Provide the (x, y) coordinate of the cell's center where the given text is located.  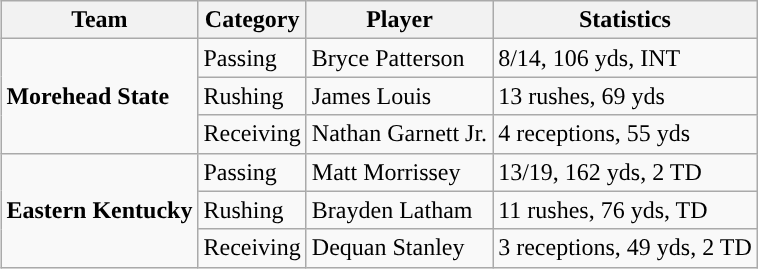
Nathan Garnett Jr. (399, 134)
Dequan Stanley (399, 248)
Matt Morrissey (399, 172)
Morehead State (100, 96)
Eastern Kentucky (100, 210)
8/14, 106 yds, INT (626, 58)
13 rushes, 69 yds (626, 96)
Brayden Latham (399, 210)
Category (252, 20)
Team (100, 20)
3 receptions, 49 yds, 2 TD (626, 248)
11 rushes, 76 yds, TD (626, 210)
Player (399, 20)
13/19, 162 yds, 2 TD (626, 172)
James Louis (399, 96)
Bryce Patterson (399, 58)
Statistics (626, 20)
4 receptions, 55 yds (626, 134)
